Determine the [X, Y] coordinate at the center of the cell enclosing the given text.  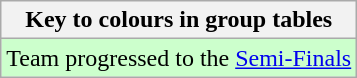
Team progressed to the Semi-Finals [179, 58]
Key to colours in group tables [179, 20]
